Locate the cell with the specified text and output its [X, Y] center coordinate. 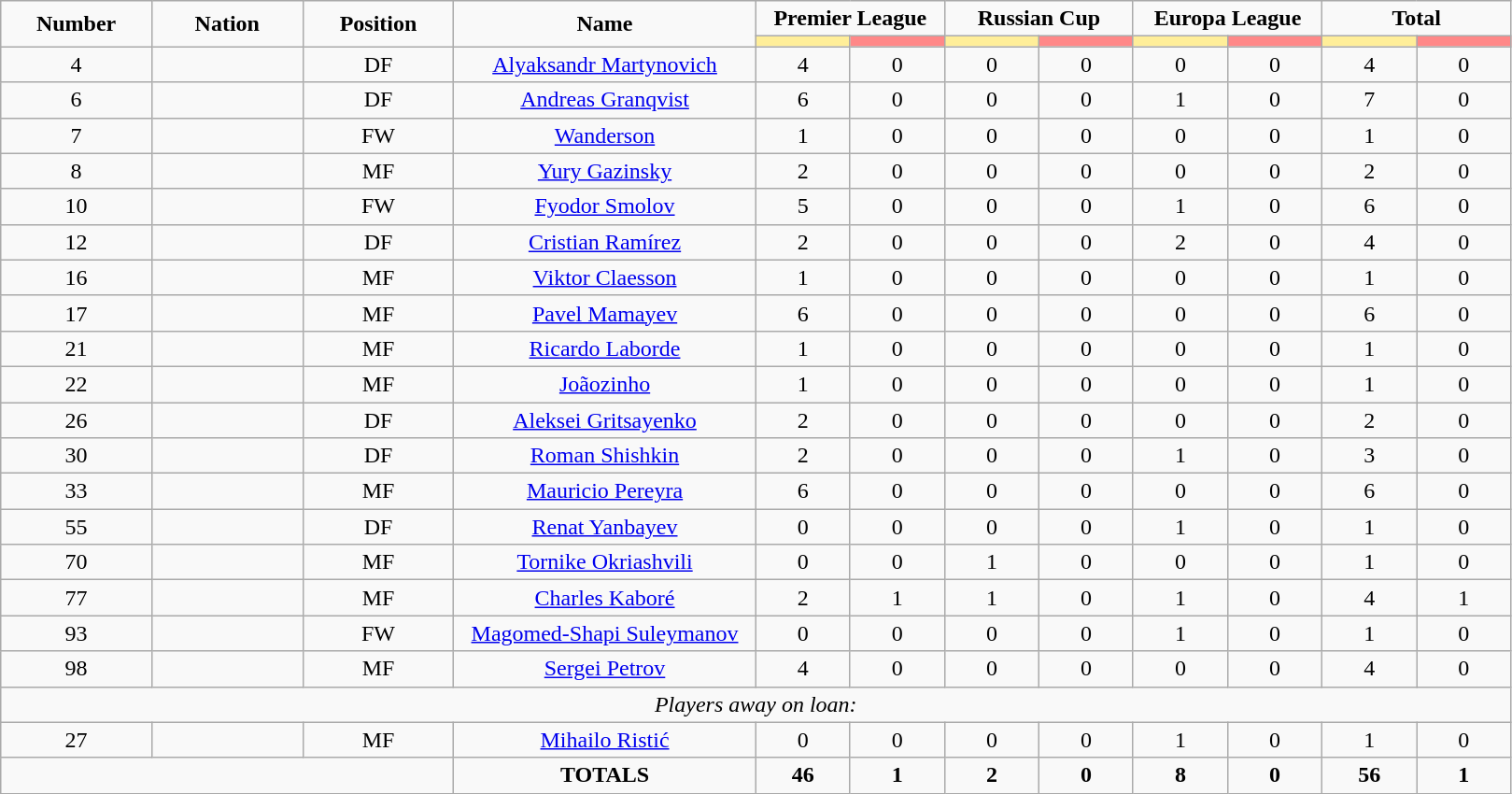
Position [378, 24]
26 [77, 419]
Sergei Petrov [605, 669]
27 [77, 740]
Magomed-Shapi Suleymanov [605, 633]
10 [77, 206]
TOTALS [605, 775]
93 [77, 633]
Fyodor Smolov [605, 206]
55 [77, 527]
77 [77, 598]
46 [803, 775]
Andreas Granqvist [605, 100]
Mauricio Pereyra [605, 491]
Russian Cup [1039, 19]
22 [77, 384]
Viktor Claesson [605, 277]
Number [77, 24]
Premier League [850, 19]
70 [77, 562]
12 [77, 242]
Nation [227, 24]
Europa League [1227, 19]
Mihailo Ristić [605, 740]
Players away on loan: [756, 704]
Tornike Okriashvili [605, 562]
Ricardo Laborde [605, 348]
30 [77, 456]
Wanderson [605, 135]
Yury Gazinsky [605, 171]
Alyaksandr Martynovich [605, 64]
Aleksei Gritsayenko [605, 419]
Pavel Mamayev [605, 313]
56 [1369, 775]
Roman Shishkin [605, 456]
21 [77, 348]
Total [1417, 19]
Cristian Ramírez [605, 242]
5 [803, 206]
Renat Yanbayev [605, 527]
Name [605, 24]
16 [77, 277]
33 [77, 491]
Charles Kaboré [605, 598]
Joãozinho [605, 384]
3 [1369, 456]
98 [77, 669]
17 [77, 313]
